Identify which cell holds the provided text, then report its (x, y) central coordinate. 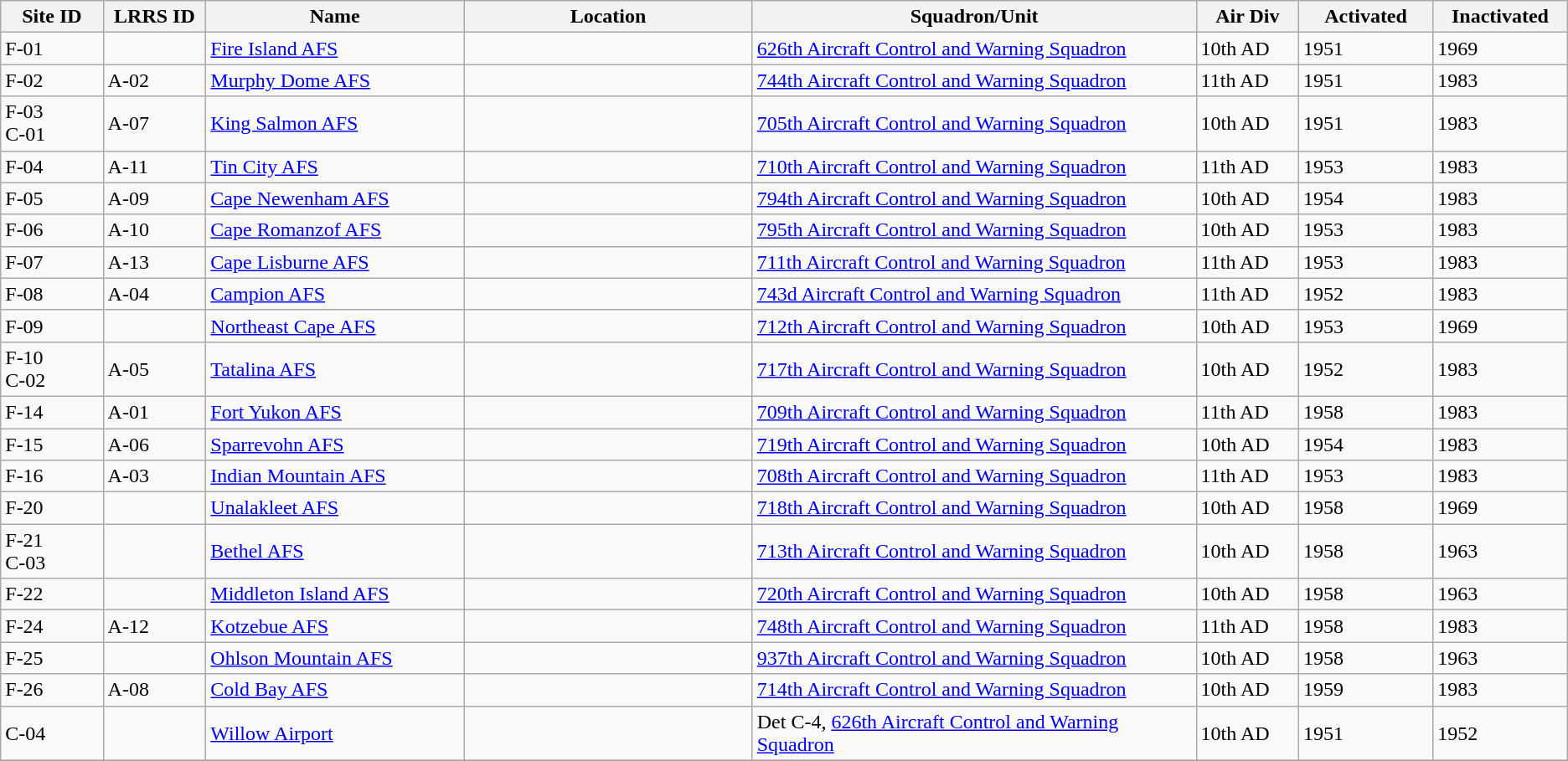
709th Aircraft Control and Warning Squadron (974, 412)
Location (608, 17)
F-16 (52, 476)
Activated (1365, 17)
King Salmon AFS (335, 124)
F-08 (52, 294)
F-24 (52, 626)
F-04 (52, 167)
Willow Airport (335, 733)
717th Aircraft Control and Warning Squadron (974, 368)
714th Aircraft Control and Warning Squadron (974, 690)
Site ID (52, 17)
A-07 (154, 124)
A-03 (154, 476)
Unalakleet AFS (335, 508)
Fort Yukon AFS (335, 412)
Fire Island AFS (335, 49)
F-20 (52, 508)
Air Div (1247, 17)
713th Aircraft Control and Warning Squadron (974, 551)
720th Aircraft Control and Warning Squadron (974, 594)
1959 (1365, 690)
794th Aircraft Control and Warning Squadron (974, 198)
A-05 (154, 368)
626th Aircraft Control and Warning Squadron (974, 49)
Bethel AFS (335, 551)
Name (335, 17)
Tin City AFS (335, 167)
F-25 (52, 658)
718th Aircraft Control and Warning Squadron (974, 508)
Sparrevohn AFS (335, 445)
F-22 (52, 594)
LRRS ID (154, 17)
A-02 (154, 80)
Squadron/Unit (974, 17)
A-08 (154, 690)
Cold Bay AFS (335, 690)
F-03C-01 (52, 124)
A-09 (154, 198)
A-13 (154, 262)
F-07 (52, 262)
795th Aircraft Control and Warning Squadron (974, 230)
705th Aircraft Control and Warning Squadron (974, 124)
711th Aircraft Control and Warning Squadron (974, 262)
F-10C-02 (52, 368)
F-15 (52, 445)
F-02 (52, 80)
F-14 (52, 412)
Cape Romanzof AFS (335, 230)
A-01 (154, 412)
Kotzebue AFS (335, 626)
C-04 (52, 733)
Ohlson Mountain AFS (335, 658)
F-09 (52, 326)
708th Aircraft Control and Warning Squadron (974, 476)
Murphy Dome AFS (335, 80)
Middleton Island AFS (335, 594)
A-10 (154, 230)
937th Aircraft Control and Warning Squadron (974, 658)
A-04 (154, 294)
A-11 (154, 167)
F-01 (52, 49)
A-12 (154, 626)
Tatalina AFS (335, 368)
F-05 (52, 198)
F-21C-03 (52, 551)
Indian Mountain AFS (335, 476)
712th Aircraft Control and Warning Squadron (974, 326)
Inactivated (1501, 17)
748th Aircraft Control and Warning Squadron (974, 626)
Campion AFS (335, 294)
Cape Lisburne AFS (335, 262)
744th Aircraft Control and Warning Squadron (974, 80)
743d Aircraft Control and Warning Squadron (974, 294)
Cape Newenham AFS (335, 198)
710th Aircraft Control and Warning Squadron (974, 167)
Det C-4, 626th Aircraft Control and Warning Squadron (974, 733)
F-06 (52, 230)
F-26 (52, 690)
A-06 (154, 445)
719th Aircraft Control and Warning Squadron (974, 445)
Northeast Cape AFS (335, 326)
